Capture the cell that displays the provided text and extract its [X, Y] central coordinate. 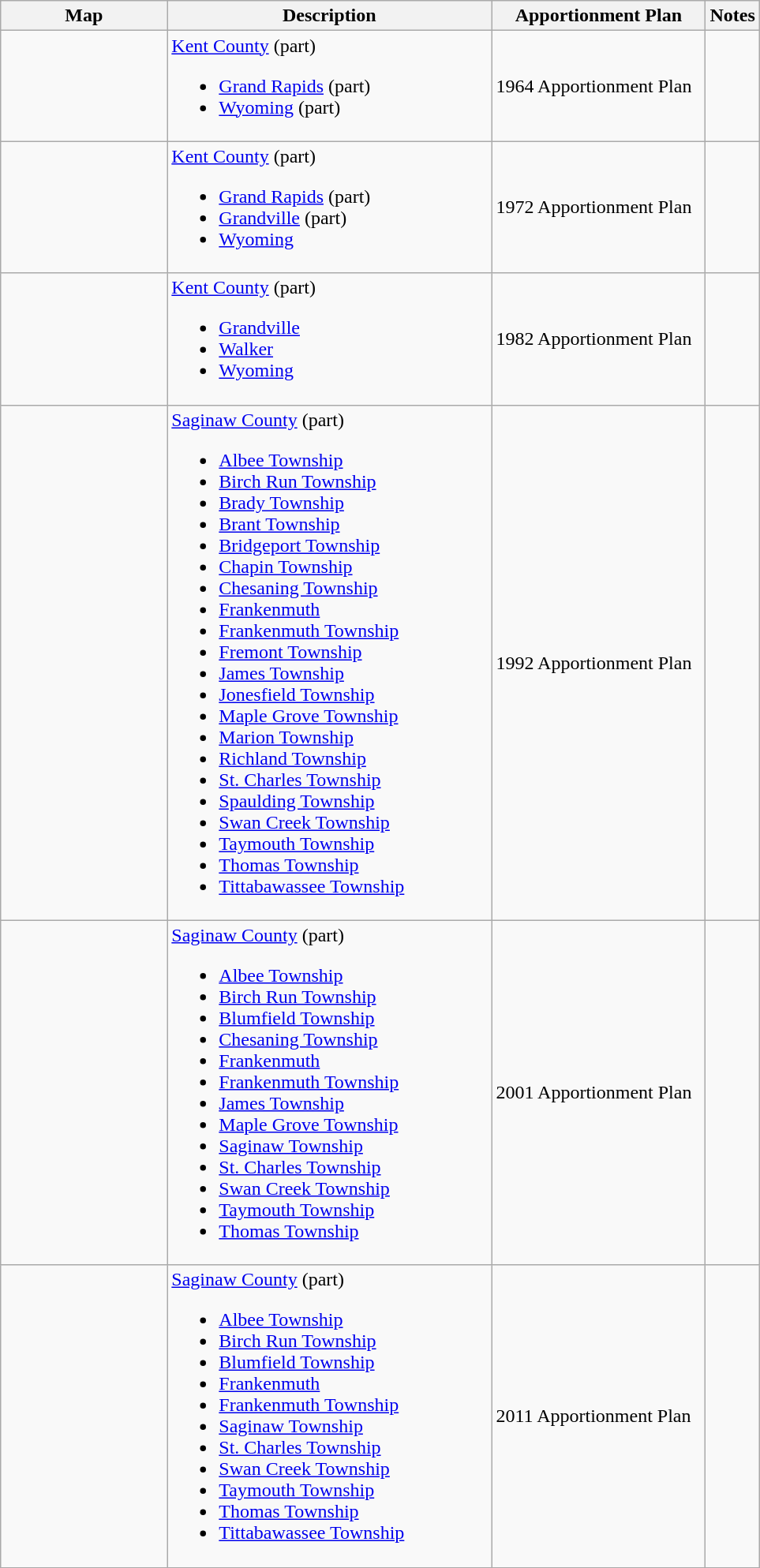
Description [330, 16]
Map [84, 16]
1982 Apportionment Plan [598, 339]
Kent County (part)GrandvilleWalkerWyoming [330, 339]
Apportionment Plan [598, 16]
Kent County (part)Grand Rapids (part)Grandville (part)Wyoming [330, 207]
1972 Apportionment Plan [598, 207]
2001 Apportionment Plan [598, 1092]
Kent County (part)Grand Rapids (part)Wyoming (part) [330, 86]
2011 Apportionment Plan [598, 1416]
1992 Apportionment Plan [598, 663]
1964 Apportionment Plan [598, 86]
Notes [732, 16]
